Determine the (x, y) coordinate at the center of the cell enclosing the given text.  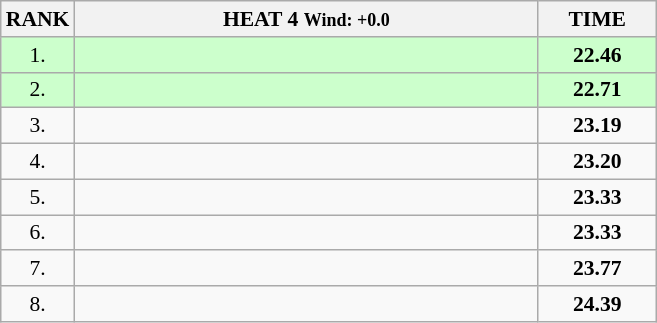
2. (38, 90)
4. (38, 162)
1. (38, 55)
6. (38, 233)
TIME (597, 19)
RANK (38, 19)
22.46 (597, 55)
23.19 (597, 126)
7. (38, 269)
5. (38, 197)
HEAT 4 Wind: +0.0 (306, 19)
23.20 (597, 162)
22.71 (597, 90)
24.39 (597, 304)
8. (38, 304)
23.77 (597, 269)
3. (38, 126)
